Extract the [X, Y] coordinate from the center of the cell holding the provided text.  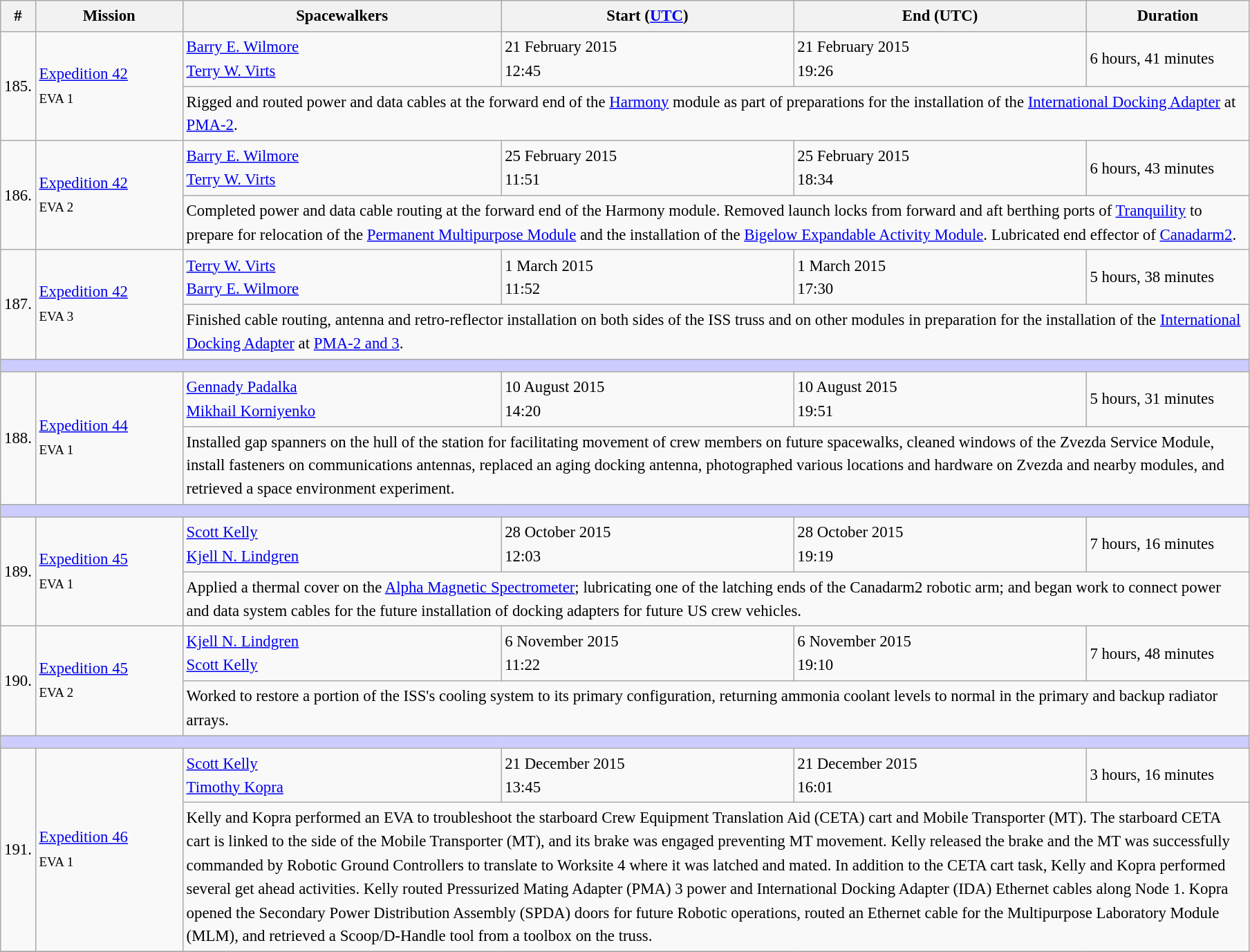
Expedition 42EVA 3 [109, 305]
Expedition 42EVA 1 [109, 86]
6 hours, 43 minutes [1168, 169]
1 March 201517:30 [940, 278]
21 February 201519:26 [940, 59]
Expedition 42EVA 2 [109, 196]
189. [18, 572]
25 February 201511:51 [647, 169]
End (UTC) [940, 17]
190. [18, 681]
Expedition 45EVA 1 [109, 572]
Expedition 45EVA 2 [109, 681]
21 February 201512:45 [647, 59]
10 August 201514:20 [647, 400]
187. [18, 305]
Start (UTC) [647, 17]
185. [18, 86]
186. [18, 196]
# [18, 17]
188. [18, 438]
7 hours, 16 minutes [1168, 545]
21 December 201516:01 [940, 776]
Expedition 44EVA 1 [109, 438]
6 November 201511:22 [647, 654]
Expedition 46EVA 1 [109, 850]
Duration [1168, 17]
Spacewalkers [342, 17]
Kjell N. Lindgren Scott Kelly [342, 654]
Scott Kelly Kjell N. Lindgren [342, 545]
3 hours, 16 minutes [1168, 776]
28 October 201512:03 [647, 545]
6 November 201519:10 [940, 654]
7 hours, 48 minutes [1168, 654]
21 December 201513:45 [647, 776]
Gennady Padalka Mikhail Korniyenko [342, 400]
28 October 201519:19 [940, 545]
6 hours, 41 minutes [1168, 59]
5 hours, 38 minutes [1168, 278]
10 August 201519:51 [940, 400]
1 March 201511:52 [647, 278]
Terry W. Virts Barry E. Wilmore [342, 278]
25 February 201518:34 [940, 169]
191. [18, 850]
Scott Kelly Timothy Kopra [342, 776]
5 hours, 31 minutes [1168, 400]
Mission [109, 17]
